Find where the given text appears and provide that cell's center as [x, y] coordinate. 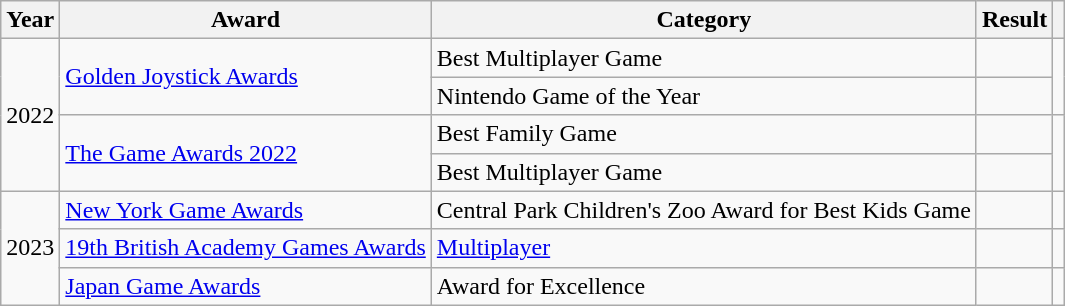
19th British Academy Games Awards [246, 248]
2022 [30, 115]
Award [246, 20]
Central Park Children's Zoo Award for Best Kids Game [704, 210]
Nintendo Game of the Year [704, 96]
2023 [30, 248]
Golden Joystick Awards [246, 77]
Best Family Game [704, 134]
New York Game Awards [246, 210]
Result [1014, 20]
Year [30, 20]
Category [704, 20]
Multiplayer [704, 248]
Award for Excellence [704, 286]
Japan Game Awards [246, 286]
The Game Awards 2022 [246, 153]
